Search for the cell housing the specified text and yield its (X, Y) center coordinate. 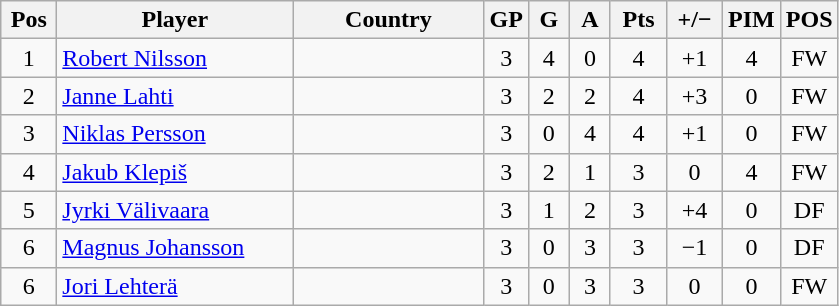
GP (506, 20)
Player (175, 20)
G (548, 20)
Niklas Persson (175, 134)
Jakub Klepiš (175, 172)
+/− (695, 20)
Magnus Johansson (175, 248)
POS (809, 20)
A (590, 20)
Janne Lahti (175, 96)
Pts (638, 20)
PIM (752, 20)
Robert Nilsson (175, 58)
Pos (29, 20)
Jori Lehterä (175, 286)
Country (388, 20)
Jyrki Välivaara (175, 210)
5 (29, 210)
+3 (695, 96)
+4 (695, 210)
−1 (695, 248)
